Return [X, Y] of the center of cell containing provided text 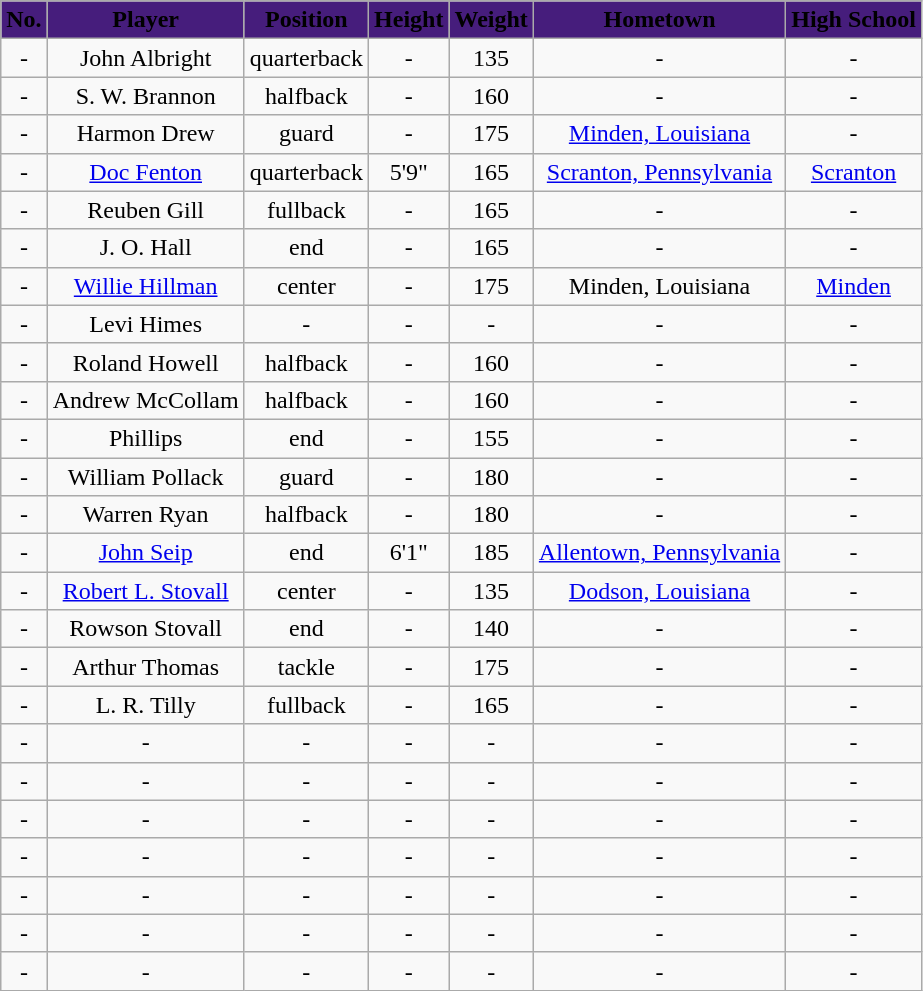
Player [146, 20]
William Pollack [146, 477]
Position [306, 20]
5'9" [409, 172]
J. O. Hall [146, 248]
Minden [854, 286]
Levi Himes [146, 324]
Arthur Thomas [146, 667]
tackle [306, 667]
Rowson Stovall [146, 629]
Scranton [854, 172]
High School [854, 20]
Doc Fenton [146, 172]
Robert L. Stovall [146, 591]
Warren Ryan [146, 515]
S. W. Brannon [146, 96]
Reuben Gill [146, 210]
Allentown, Pennsylvania [659, 553]
Harmon Drew [146, 134]
140 [491, 629]
Dodson, Louisiana [659, 591]
Willie Hillman [146, 286]
Hometown [659, 20]
Scranton, Pennsylvania [659, 172]
Andrew McCollam [146, 400]
Height [409, 20]
No. [24, 20]
John Albright [146, 58]
John Seip [146, 553]
L. R. Tilly [146, 705]
Phillips [146, 438]
6'1" [409, 553]
Weight [491, 20]
Roland Howell [146, 362]
155 [491, 438]
185 [491, 553]
